Extract the [X, Y] coordinate from the center of the cell holding the provided text.  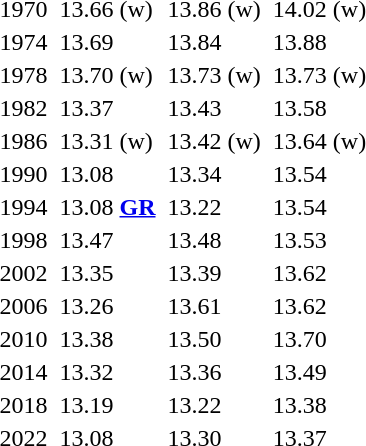
13.69 [108, 42]
13.37 [108, 108]
13.26 [108, 306]
13.48 [214, 240]
13.50 [214, 339]
13.34 [214, 174]
13.08 [108, 174]
13.61 [214, 306]
13.39 [214, 273]
13.42 (w) [214, 141]
13.38 [108, 339]
13.84 [214, 42]
13.32 [108, 372]
13.31 (w) [108, 141]
13.35 [108, 273]
13.19 [108, 405]
13.73 (w) [214, 75]
13.47 [108, 240]
13.70 (w) [108, 75]
13.36 [214, 372]
13.08 GR [108, 207]
13.43 [214, 108]
